Extract the (x, y) coordinate from the center of the cell holding the provided text.  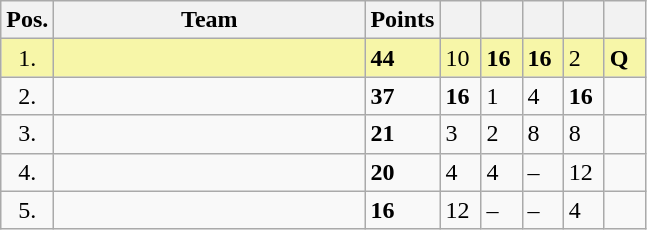
3. (28, 134)
1. (28, 58)
Q (624, 58)
1 (502, 96)
20 (402, 172)
3 (460, 134)
Points (402, 20)
21 (402, 134)
4. (28, 172)
Team (210, 20)
2. (28, 96)
10 (460, 58)
37 (402, 96)
5. (28, 210)
Pos. (28, 20)
44 (402, 58)
